Pinpoint the cell where the given text exists, returning its (X, Y) midpoint coordinate. 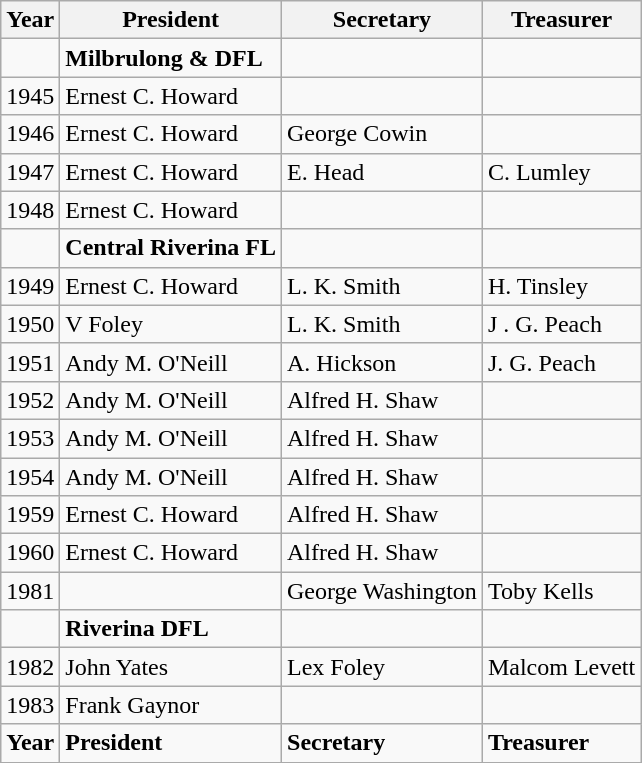
1952 (30, 400)
V Foley (171, 324)
1950 (30, 324)
Malcom Levett (561, 667)
1945 (30, 96)
1954 (30, 477)
Frank Gaynor (171, 705)
1981 (30, 591)
E. Head (382, 172)
George Cowin (382, 134)
Lex Foley (382, 667)
J . G. Peach (561, 324)
1982 (30, 667)
J. G. Peach (561, 362)
A. Hickson (382, 362)
Central Riverina FL (171, 248)
1949 (30, 286)
1959 (30, 515)
1948 (30, 210)
Riverina DFL (171, 629)
1953 (30, 438)
H. Tinsley (561, 286)
1947 (30, 172)
1983 (30, 705)
John Yates (171, 667)
Toby Kells (561, 591)
1960 (30, 553)
Milbrulong & DFL (171, 58)
1946 (30, 134)
1951 (30, 362)
George Washington (382, 591)
C. Lumley (561, 172)
